For the text-containing cell, return its midpoint in [x, y] coordinate format. 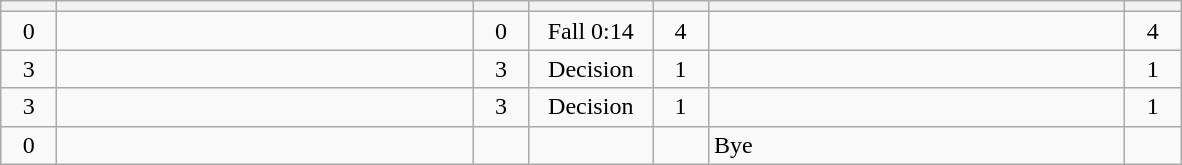
Fall 0:14 [591, 31]
Bye [917, 145]
